Determine the (x, y) coordinate at the center of the cell enclosing the given text.  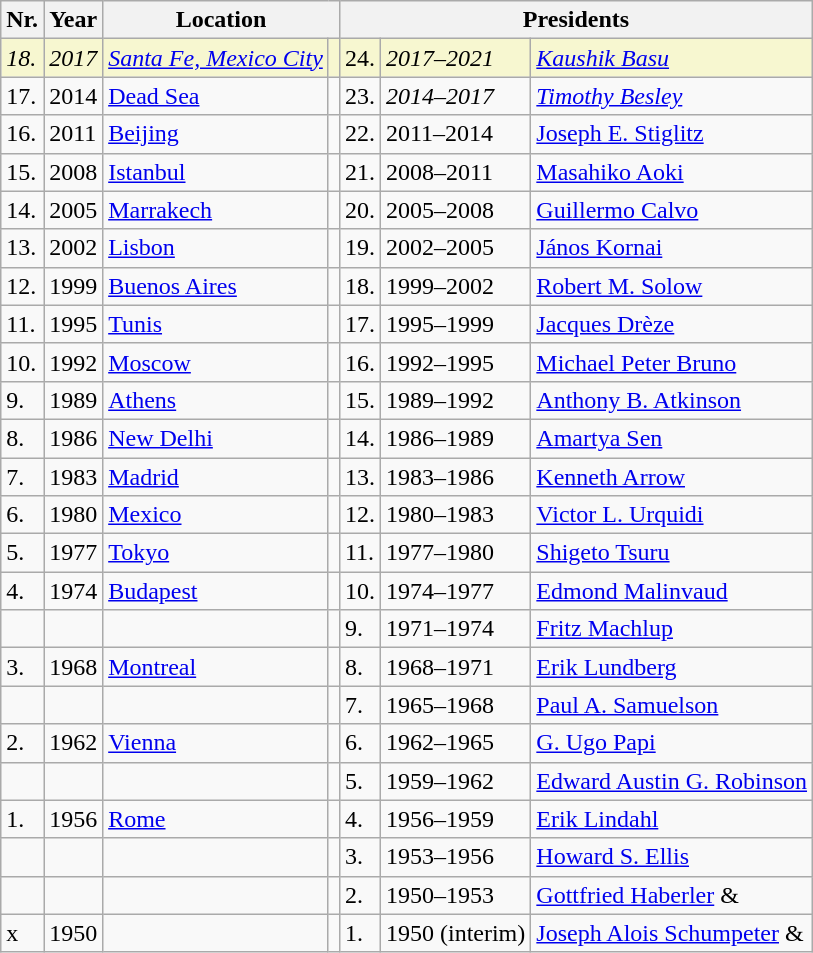
János Kornai (672, 248)
Year (74, 20)
Anthony B. Atkinson (672, 400)
Erik Lindahl (672, 819)
21. (360, 172)
1968–1971 (455, 667)
1992 (74, 362)
New Delhi (216, 438)
1974 (74, 591)
2014–2017 (455, 96)
1995–1999 (455, 324)
G. Ugo Papi (672, 743)
Paul A. Samuelson (672, 705)
1977 (74, 553)
1989 (74, 400)
Masahiko Aoki (672, 172)
1986–1989 (455, 438)
Location (222, 20)
1953–1956 (455, 857)
Buenos Aires (216, 286)
Erik Lundberg (672, 667)
1980–1983 (455, 515)
2011–2014 (455, 134)
Madrid (216, 477)
Tokyo (216, 553)
Kaushik Basu (672, 58)
Dead Sea (216, 96)
1971–1974 (455, 629)
1956–1959 (455, 819)
2008–2011 (455, 172)
Kenneth Arrow (672, 477)
Jacques Drèze (672, 324)
Shigeto Tsuru (672, 553)
1950 (interim) (455, 933)
1989–1992 (455, 400)
1962 (74, 743)
Lisbon (216, 248)
2002–2005 (455, 248)
1999–2002 (455, 286)
Marrakech (216, 210)
1965–1968 (455, 705)
Vienna (216, 743)
Santa Fe, Mexico City (216, 58)
2017 (74, 58)
Amartya Sen (672, 438)
Beijing (216, 134)
1956 (74, 819)
Joseph E. Stiglitz (672, 134)
Athens (216, 400)
Gottfried Haberler & (672, 895)
1968 (74, 667)
Moscow (216, 362)
1974–1977 (455, 591)
2005 (74, 210)
1950–1953 (455, 895)
1977–1980 (455, 553)
19. (360, 248)
Presidents (576, 20)
2002 (74, 248)
Tunis (216, 324)
Rome (216, 819)
Edward Austin G. Robinson (672, 781)
2011 (74, 134)
2005–2008 (455, 210)
1983 (74, 477)
Budapest (216, 591)
1986 (74, 438)
Montreal (216, 667)
1962–1965 (455, 743)
Victor L. Urquidi (672, 515)
2008 (74, 172)
Joseph Alois Schumpeter & (672, 933)
Nr. (22, 20)
Howard S. Ellis (672, 857)
22. (360, 134)
Edmond Malinvaud (672, 591)
24. (360, 58)
1995 (74, 324)
Fritz Machlup (672, 629)
1992–1995 (455, 362)
Michael Peter Bruno (672, 362)
Mexico (216, 515)
2014 (74, 96)
1950 (74, 933)
Istanbul (216, 172)
2017–2021 (455, 58)
1959–1962 (455, 781)
1999 (74, 286)
1983–1986 (455, 477)
Guillermo Calvo (672, 210)
23. (360, 96)
Timothy Besley (672, 96)
1980 (74, 515)
Robert M. Solow (672, 286)
x (22, 933)
20. (360, 210)
